Return (X, Y) of the center of cell containing provided text 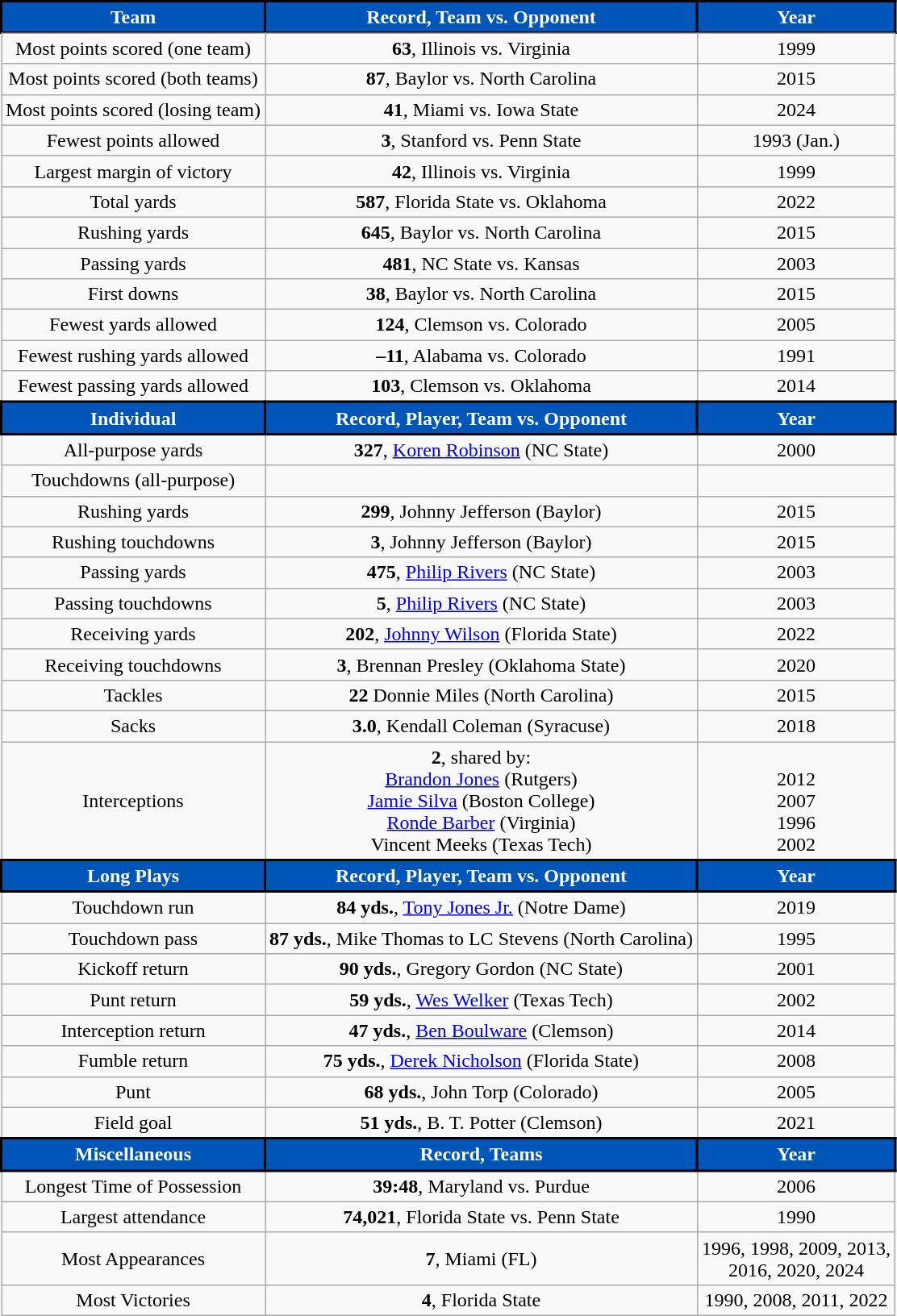
Long Plays (134, 876)
103, Clemson vs. Oklahoma (482, 387)
All-purpose yards (134, 450)
3, Brennan Presley (Oklahoma State) (482, 664)
Largest attendance (134, 1217)
1996, 1998, 2009, 2013,2016, 2020, 2024 (795, 1258)
2002 (795, 1000)
Most Appearances (134, 1258)
Rushing touchdowns (134, 542)
63, Illinois vs. Virginia (482, 48)
2012200719962002 (795, 802)
Total yards (134, 202)
3.0, Kendall Coleman (Syracuse) (482, 726)
Touchdown pass (134, 939)
Interception return (134, 1031)
4, Florida State (482, 1300)
Receiving yards (134, 634)
645, Baylor vs. North Carolina (482, 232)
Kickoff return (134, 969)
1990 (795, 1217)
Record, Team vs. Opponent (482, 18)
Largest margin of victory (134, 171)
Most points scored (losing team) (134, 110)
1990, 2008, 2011, 2022 (795, 1300)
Fewest passing yards allowed (134, 387)
74,021, Florida State vs. Penn State (482, 1217)
39:48, Maryland vs. Purdue (482, 1185)
202, Johnny Wilson (Florida State) (482, 634)
90 yds., Gregory Gordon (NC State) (482, 969)
475, Philip Rivers (NC State) (482, 573)
Tackles (134, 695)
Longest Time of Possession (134, 1185)
2006 (795, 1185)
1993 (Jan.) (795, 140)
Fewest rushing yards allowed (134, 356)
87, Baylor vs. North Carolina (482, 79)
First downs (134, 294)
2008 (795, 1061)
47 yds., Ben Boulware (Clemson) (482, 1031)
51 yds., B. T. Potter (Clemson) (482, 1122)
Punt (134, 1092)
87 yds., Mike Thomas to LC Stevens (North Carolina) (482, 939)
2021 (795, 1122)
68 yds., John Torp (Colorado) (482, 1092)
1995 (795, 939)
Individual (134, 419)
327, Koren Robinson (NC State) (482, 450)
Field goal (134, 1122)
Receiving touchdowns (134, 664)
Record, Teams (482, 1155)
299, Johnny Jefferson (Baylor) (482, 511)
Sacks (134, 726)
22 Donnie Miles (North Carolina) (482, 695)
1991 (795, 356)
38, Baylor vs. North Carolina (482, 294)
2000 (795, 450)
Fewest points allowed (134, 140)
Touchdowns (all-purpose) (134, 481)
Fumble return (134, 1061)
124, Clemson vs. Colorado (482, 325)
5, Philip Rivers (NC State) (482, 603)
Most points scored (both teams) (134, 79)
84 yds., Tony Jones Jr. (Notre Dame) (482, 908)
–11, Alabama vs. Colorado (482, 356)
Passing touchdowns (134, 603)
59 yds., Wes Welker (Texas Tech) (482, 1000)
Interceptions (134, 802)
2024 (795, 110)
75 yds., Derek Nicholson (Florida State) (482, 1061)
2019 (795, 908)
587, Florida State vs. Oklahoma (482, 202)
2018 (795, 726)
Touchdown run (134, 908)
Most points scored (one team) (134, 48)
42, Illinois vs. Virginia (482, 171)
Team (134, 18)
Most Victories (134, 1300)
41, Miami vs. Iowa State (482, 110)
481, NC State vs. Kansas (482, 264)
Miscellaneous (134, 1155)
2001 (795, 969)
3, Johnny Jefferson (Baylor) (482, 542)
Punt return (134, 1000)
7, Miami (FL) (482, 1258)
2, shared by:Brandon Jones (Rutgers)Jamie Silva (Boston College)Ronde Barber (Virginia)Vincent Meeks (Texas Tech) (482, 802)
Fewest yards allowed (134, 325)
3, Stanford vs. Penn State (482, 140)
2020 (795, 664)
